Identify which cell holds the provided text, then report its [X, Y] central coordinate. 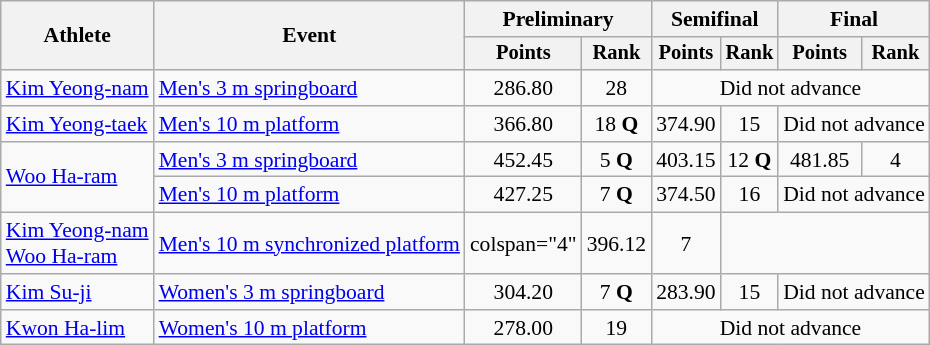
304.20 [524, 292]
16 [750, 195]
Preliminary [558, 19]
Kim Yeong-nam [78, 88]
286.80 [524, 88]
403.15 [686, 160]
452.45 [524, 160]
481.85 [820, 160]
Woo Ha-ram [78, 178]
4 [896, 160]
Kim Yeong-taek [78, 124]
Women's 3 m springboard [310, 292]
Kim Su-ji [78, 292]
7 [686, 244]
366.80 [524, 124]
Athlete [78, 36]
28 [616, 88]
374.50 [686, 195]
Event [310, 36]
5 Q [616, 160]
396.12 [616, 244]
18 Q [616, 124]
Semifinal [714, 19]
374.90 [686, 124]
Final [854, 19]
Men's 10 m synchronized platform [310, 244]
Kim Yeong-namWoo Ha-ram [78, 244]
12 Q [750, 160]
colspan="4" [524, 244]
283.90 [686, 292]
427.25 [524, 195]
